Pinpoint the cell where the given text exists, returning its [x, y] midpoint coordinate. 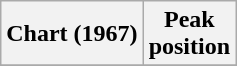
Peakposition [189, 34]
Chart (1967) [72, 34]
